Search for the cell housing the specified text and yield its [x, y] center coordinate. 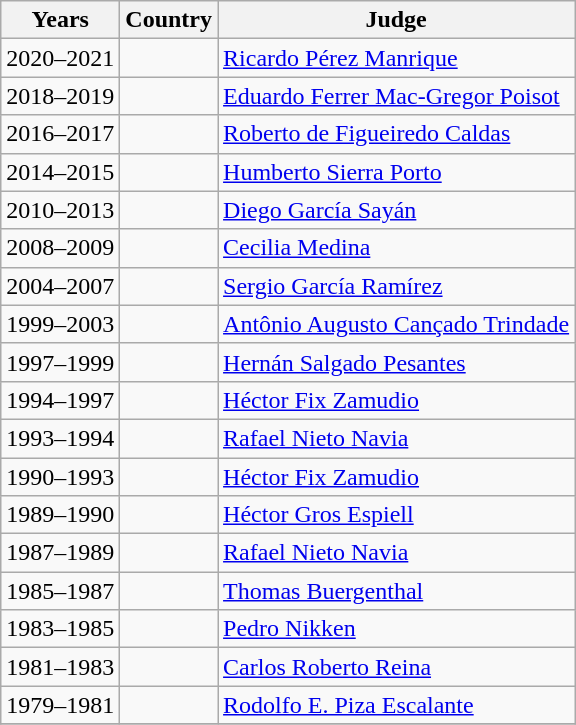
Carlos Roberto Reina [396, 667]
Humberto Sierra Porto [396, 172]
Héctor Gros Espiell [396, 515]
Country [169, 20]
Cecilia Medina [396, 248]
1997–1999 [60, 362]
2018–2019 [60, 96]
1987–1989 [60, 553]
Thomas Buergenthal [396, 591]
2020–2021 [60, 58]
2008–2009 [60, 248]
1994–1997 [60, 400]
Hernán Salgado Pesantes [396, 362]
Sergio García Ramírez [396, 286]
Pedro Nikken [396, 629]
1993–1994 [60, 438]
1989–1990 [60, 515]
Antônio Augusto Cançado Trindade [396, 324]
Roberto de Figueiredo Caldas [396, 134]
Diego García Sayán [396, 210]
Judge [396, 20]
Years [60, 20]
2010–2013 [60, 210]
1990–1993 [60, 477]
Rodolfo E. Piza Escalante [396, 705]
2016–2017 [60, 134]
2014–2015 [60, 172]
Ricardo Pérez Manrique [396, 58]
1981–1983 [60, 667]
1979–1981 [60, 705]
Eduardo Ferrer Mac-Gregor Poisot [396, 96]
2004–2007 [60, 286]
1999–2003 [60, 324]
1985–1987 [60, 591]
1983–1985 [60, 629]
